Extract the (X, Y) coordinate from the center of the cell holding the provided text.  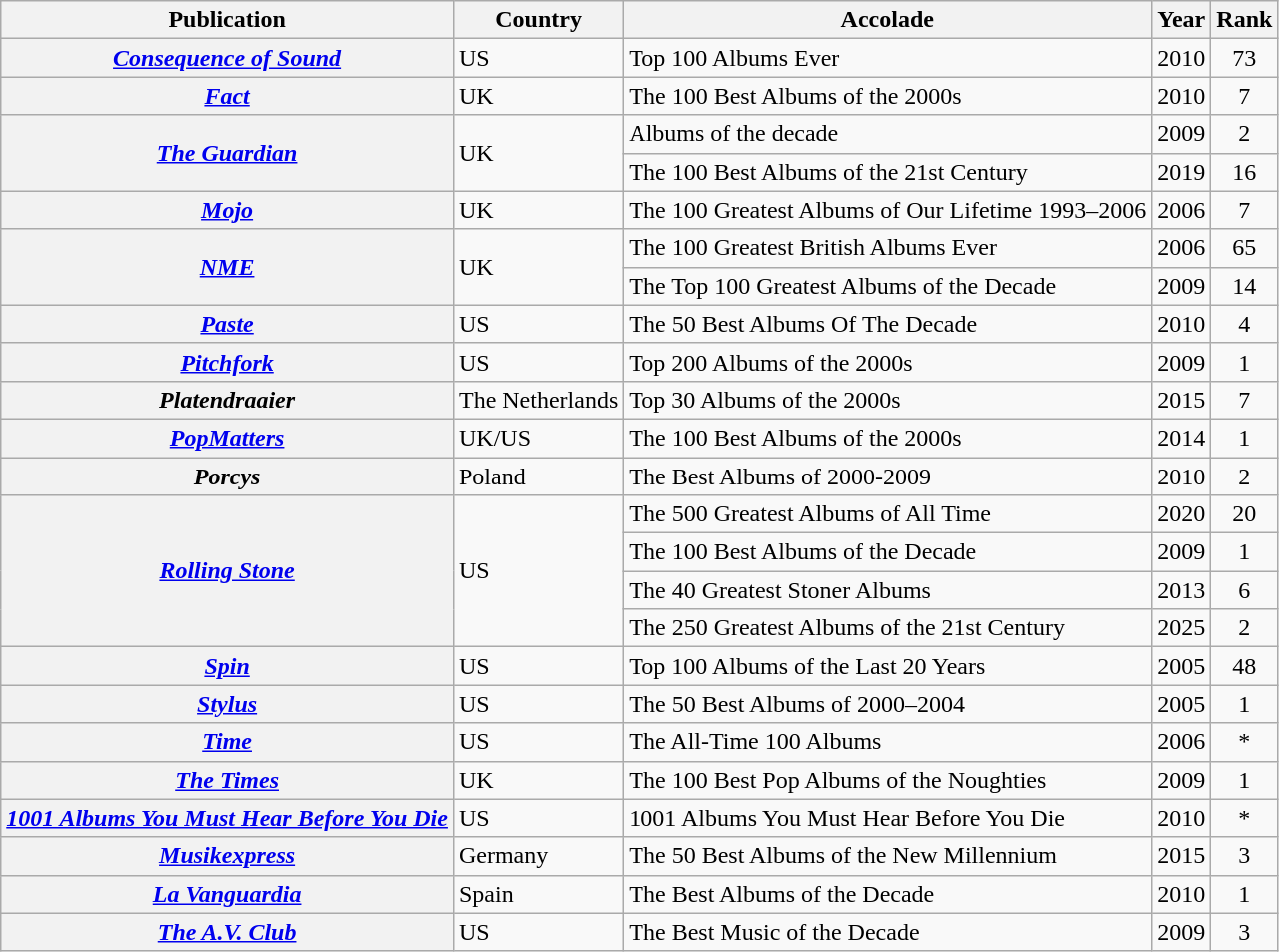
The 100 Best Pop Albums of the Noughties (887, 780)
Spain (538, 894)
The Best Albums of the Decade (887, 894)
Top 30 Albums of the 2000s (887, 400)
The A.V. Club (228, 932)
20 (1245, 514)
Rank (1245, 20)
The 100 Greatest British Albums Ever (887, 248)
6 (1245, 590)
UK/US (538, 438)
Paste (228, 324)
Albums of the decade (887, 134)
48 (1245, 666)
The 100 Best Albums of the 21st Century (887, 172)
The Best Albums of 2000-2009 (887, 476)
65 (1245, 248)
The 50 Best Albums Of The Decade (887, 324)
Fact (228, 96)
The 40 Greatest Stoner Albums (887, 590)
Country (538, 20)
4 (1245, 324)
The 100 Greatest Albums of Our Lifetime 1993–2006 (887, 210)
The 100 Best Albums of the Decade (887, 552)
Top 200 Albums of the 2000s (887, 362)
Top 100 Albums of the Last 20 Years (887, 666)
La Vanguardia (228, 894)
Year (1181, 20)
14 (1245, 286)
Consequence of Sound (228, 58)
The Guardian (228, 153)
The Best Music of the Decade (887, 932)
Porcys (228, 476)
Platendraaier (228, 400)
The 50 Best Albums of 2000–2004 (887, 704)
Mojo (228, 210)
2025 (1181, 628)
The 50 Best Albums of the New Millennium (887, 856)
The All-Time 100 Albums (887, 742)
Accolade (887, 20)
Time (228, 742)
Spin (228, 666)
2020 (1181, 514)
The Top 100 Greatest Albums of the Decade (887, 286)
The Times (228, 780)
Germany (538, 856)
2014 (1181, 438)
2019 (1181, 172)
Musikexpress (228, 856)
NME (228, 267)
Publication (228, 20)
Poland (538, 476)
Stylus (228, 704)
16 (1245, 172)
The 250 Greatest Albums of the 21st Century (887, 628)
2013 (1181, 590)
PopMatters (228, 438)
Pitchfork (228, 362)
Rolling Stone (228, 571)
The 500 Greatest Albums of All Time (887, 514)
The Netherlands (538, 400)
73 (1245, 58)
Top 100 Albums Ever (887, 58)
